Determine the (x, y) coordinate at the center of the cell enclosing the given text.  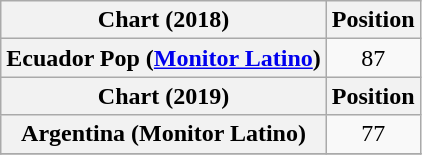
87 (373, 58)
77 (373, 134)
Argentina (Monitor Latino) (164, 134)
Chart (2018) (164, 20)
Chart (2019) (164, 96)
Ecuador Pop (Monitor Latino) (164, 58)
